Pinpoint the cell where the given text exists, returning its (x, y) midpoint coordinate. 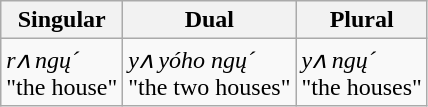
Plural (362, 20)
Singular (62, 20)
Dual (210, 20)
yʌ yóho ngų´ "the two houses" (210, 72)
yʌ ngų´ "the houses" (362, 72)
rʌ ngų´ "the house" (62, 72)
